Capture the cell that displays the provided text and extract its (x, y) central coordinate. 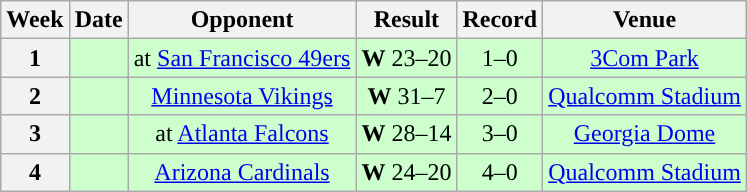
Record (500, 20)
3Com Park (645, 58)
Date (98, 20)
1–0 (500, 58)
W 24–20 (406, 172)
at Atlanta Falcons (242, 134)
1 (35, 58)
Venue (645, 20)
at San Francisco 49ers (242, 58)
Result (406, 20)
2–0 (500, 96)
Georgia Dome (645, 134)
Week (35, 20)
4 (35, 172)
3–0 (500, 134)
W 23–20 (406, 58)
W 28–14 (406, 134)
3 (35, 134)
Minnesota Vikings (242, 96)
Opponent (242, 20)
W 31–7 (406, 96)
2 (35, 96)
Arizona Cardinals (242, 172)
4–0 (500, 172)
